Identify which cell holds the provided text, then report its (X, Y) central coordinate. 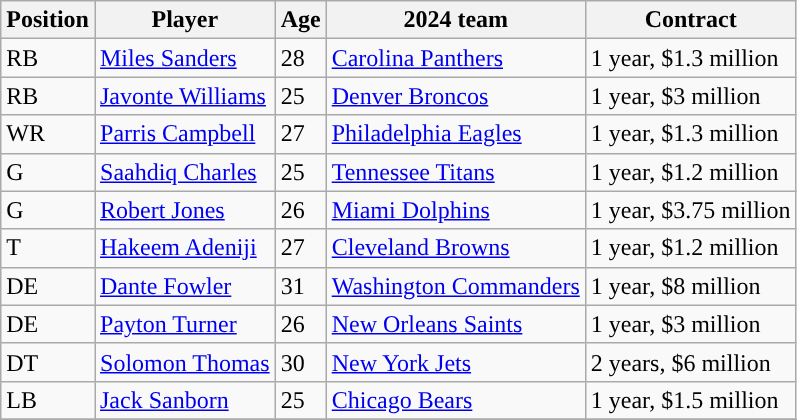
T (48, 248)
1 year, $3.75 million (690, 210)
New York Jets (456, 362)
Denver Broncos (456, 96)
New Orleans Saints (456, 324)
Player (184, 20)
Contract (690, 20)
Robert Jones (184, 210)
Miami Dolphins (456, 210)
Parris Campbell (184, 134)
Position (48, 20)
Carolina Panthers (456, 58)
Solomon Thomas (184, 362)
LB (48, 400)
Jack Sanborn (184, 400)
Washington Commanders (456, 286)
WR (48, 134)
Chicago Bears (456, 400)
2024 team (456, 20)
Dante Fowler (184, 286)
Saahdiq Charles (184, 172)
Philadelphia Eagles (456, 134)
Payton Turner (184, 324)
DT (48, 362)
1 year, $8 million (690, 286)
30 (300, 362)
2 years, $6 million (690, 362)
Hakeem Adeniji (184, 248)
31 (300, 286)
Age (300, 20)
Cleveland Browns (456, 248)
28 (300, 58)
Tennessee Titans (456, 172)
1 year, $1.5 million (690, 400)
Miles Sanders (184, 58)
Javonte Williams (184, 96)
